Identify which cell holds the provided text, then report its (x, y) central coordinate. 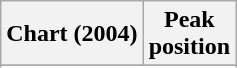
Peakposition (189, 34)
Chart (2004) (72, 34)
